Scan for the cell matching the given text and deliver its [x, y] coordinate at center. 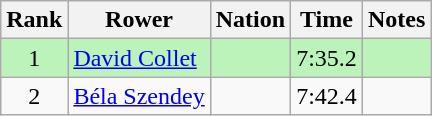
David Collet [139, 58]
7:35.2 [327, 58]
Notes [396, 20]
1 [34, 58]
2 [34, 96]
Rower [139, 20]
7:42.4 [327, 96]
Nation [250, 20]
Time [327, 20]
Rank [34, 20]
Béla Szendey [139, 96]
